From the cell containing the given text, extract its center point as (X, Y) coordinate. 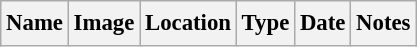
Date (323, 24)
Location (188, 24)
Name (35, 24)
Notes (384, 24)
Type (265, 24)
Image (104, 24)
